Pinpoint the cell where the given text exists, returning its (X, Y) midpoint coordinate. 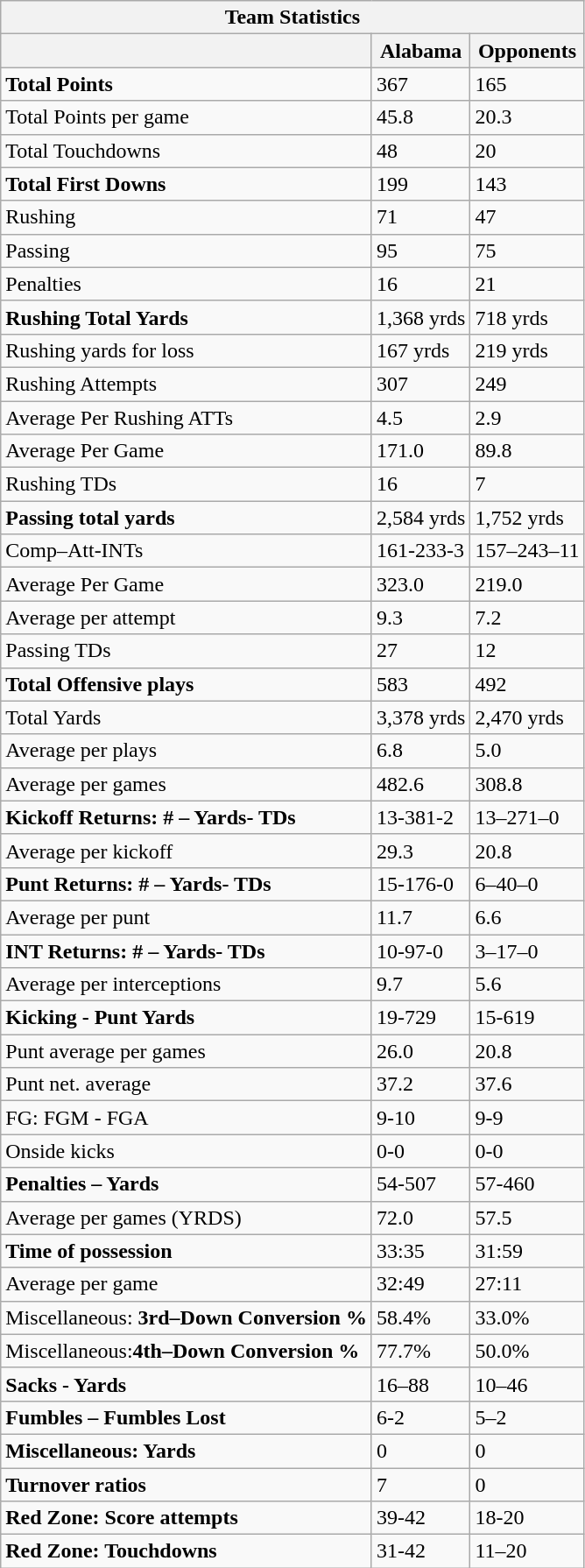
Punt average per games (187, 1051)
Average per interceptions (187, 985)
Average per plays (187, 751)
5.6 (527, 985)
33:35 (420, 1251)
3–17–0 (527, 950)
20.3 (527, 117)
161-233-3 (420, 551)
Total Yards (187, 717)
31:59 (527, 1251)
Red Zone: Score attempts (187, 1518)
13-381-2 (420, 817)
Total First Downs (187, 184)
45.8 (420, 117)
10-97-0 (420, 950)
10–46 (527, 1384)
FG: FGM - FGA (187, 1118)
9.7 (420, 985)
27 (420, 651)
Average per games (YRDS) (187, 1218)
6.8 (420, 751)
95 (420, 251)
4.5 (420, 418)
26.0 (420, 1051)
367 (420, 84)
39-42 (420, 1518)
Penalties (187, 284)
Team Statistics (292, 18)
33.0% (527, 1317)
57-460 (527, 1184)
Punt net. average (187, 1084)
Rushing (187, 217)
71 (420, 217)
32:49 (420, 1284)
Average per games (187, 784)
167 yrds (420, 350)
5–2 (527, 1417)
323.0 (420, 584)
308.8 (527, 784)
48 (420, 151)
Passing (187, 251)
Rushing TDs (187, 484)
19-729 (420, 1018)
Miscellaneous:4th–Down Conversion % (187, 1351)
Red Zone: Touchdowns (187, 1551)
37.2 (420, 1084)
13–271–0 (527, 817)
Rushing Total Yards (187, 317)
6-2 (420, 1417)
5.0 (527, 751)
165 (527, 84)
143 (527, 184)
Kicking - Punt Yards (187, 1018)
2.9 (527, 418)
1,752 yrds (527, 518)
Average per punt (187, 917)
Total Points per game (187, 117)
6–40–0 (527, 884)
Total Points (187, 84)
Kickoff Returns: # – Yards- TDs (187, 817)
11.7 (420, 917)
18-20 (527, 1518)
Alabama (420, 51)
Average per kickoff (187, 851)
Rushing Attempts (187, 384)
9.3 (420, 618)
Average per game (187, 1284)
Penalties – Yards (187, 1184)
27:11 (527, 1284)
2,584 yrds (420, 518)
307 (420, 384)
Total Offensive plays (187, 684)
INT Returns: # – Yards- TDs (187, 950)
Turnover ratios (187, 1485)
Passing TDs (187, 651)
199 (420, 184)
1,368 yrds (420, 317)
50.0% (527, 1351)
Miscellaneous: 3rd–Down Conversion % (187, 1317)
57.5 (527, 1218)
Onside kicks (187, 1151)
9-10 (420, 1118)
58.4% (420, 1317)
21 (527, 284)
718 yrds (527, 317)
3,378 yrds (420, 717)
157–243–11 (527, 551)
Total Touchdowns (187, 151)
20 (527, 151)
249 (527, 384)
12 (527, 651)
37.6 (527, 1084)
89.8 (527, 451)
75 (527, 251)
47 (527, 217)
171.0 (420, 451)
Miscellaneous: Yards (187, 1451)
6.6 (527, 917)
2,470 yrds (527, 717)
72.0 (420, 1218)
11–20 (527, 1551)
15-176-0 (420, 884)
Opponents (527, 51)
Average per attempt (187, 618)
Punt Returns: # – Yards- TDs (187, 884)
Rushing yards for loss (187, 350)
7.2 (527, 618)
Fumbles – Fumbles Lost (187, 1417)
77.7% (420, 1351)
219.0 (527, 584)
219 yrds (527, 350)
482.6 (420, 784)
Passing total yards (187, 518)
583 (420, 684)
Time of possession (187, 1251)
31-42 (420, 1551)
492 (527, 684)
15-619 (527, 1018)
16–88 (420, 1384)
Comp–Att-INTs (187, 551)
9-9 (527, 1118)
Average Per Rushing ATTs (187, 418)
Sacks - Yards (187, 1384)
29.3 (420, 851)
54-507 (420, 1184)
